Output the [x, y] coordinate of the center of the cell containing the given text.  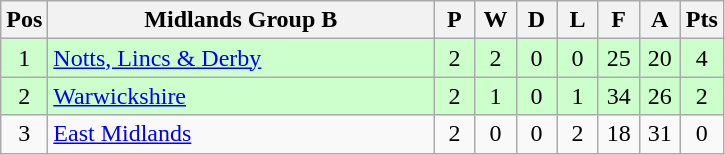
Notts, Lincs & Derby [241, 58]
L [578, 20]
Warwickshire [241, 96]
Midlands Group B [241, 20]
Pos [24, 20]
26 [660, 96]
3 [24, 134]
34 [618, 96]
F [618, 20]
25 [618, 58]
18 [618, 134]
4 [702, 58]
A [660, 20]
20 [660, 58]
D [536, 20]
W [496, 20]
31 [660, 134]
Pts [702, 20]
East Midlands [241, 134]
P [454, 20]
